Pinpoint the cell where the given text exists, returning its (X, Y) midpoint coordinate. 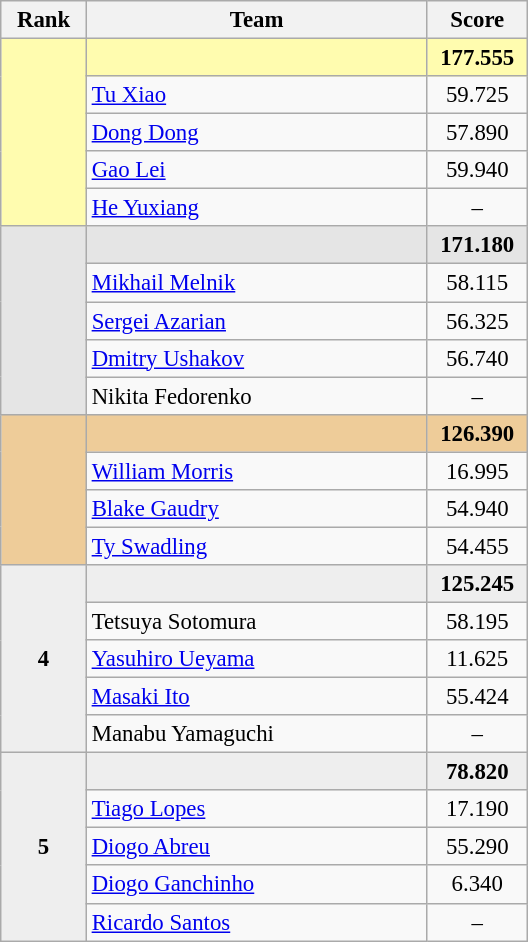
Rank (44, 20)
17.190 (478, 809)
78.820 (478, 772)
Dong Dong (256, 133)
16.995 (478, 471)
177.555 (478, 58)
Ricardo Santos (256, 922)
Masaki Ito (256, 697)
Diogo Abreu (256, 847)
Tiago Lopes (256, 809)
Mikhail Melnik (256, 283)
Team (256, 20)
Manabu Yamaguchi (256, 734)
Ty Swadling (256, 546)
Nikita Fedorenko (256, 396)
57.890 (478, 133)
126.390 (478, 433)
55.290 (478, 847)
Sergei Azarian (256, 321)
He Yuxiang (256, 208)
4 (44, 659)
58.195 (478, 621)
Tu Xiao (256, 95)
125.245 (478, 584)
54.940 (478, 509)
55.424 (478, 697)
Dmitry Ushakov (256, 358)
59.725 (478, 95)
Yasuhiro Ueyama (256, 659)
William Morris (256, 471)
11.625 (478, 659)
5 (44, 847)
58.115 (478, 283)
Blake Gaudry (256, 509)
Diogo Ganchinho (256, 885)
Gao Lei (256, 170)
Score (478, 20)
6.340 (478, 885)
171.180 (478, 245)
59.940 (478, 170)
56.740 (478, 358)
56.325 (478, 321)
54.455 (478, 546)
Tetsuya Sotomura (256, 621)
